Capture the cell that displays the provided text and extract its (x, y) central coordinate. 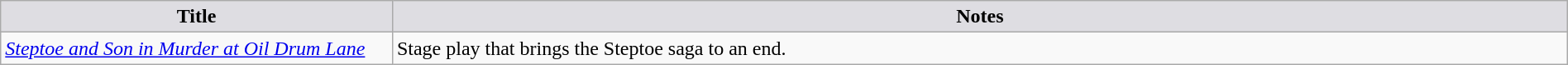
Notes (979, 17)
Title (197, 17)
Stage play that brings the Steptoe saga to an end. (979, 48)
Steptoe and Son in Murder at Oil Drum Lane (197, 48)
